For the text-containing cell, return its midpoint in (X, Y) coordinate format. 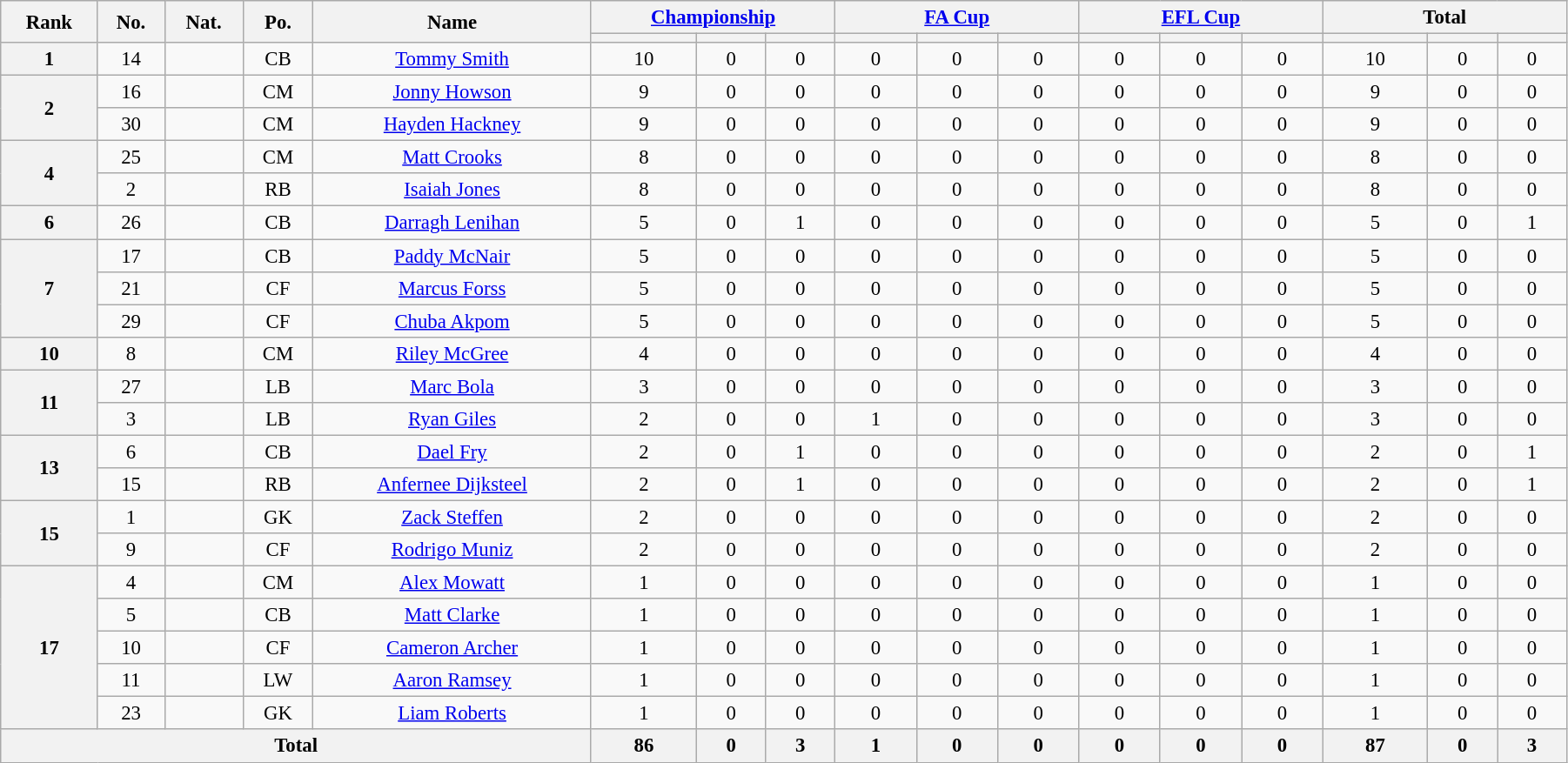
Ryan Giles (452, 419)
Riley McGree (452, 353)
Hayden Hackney (452, 124)
Zack Steffen (452, 517)
Darragh Lenihan (452, 223)
No. (131, 22)
FA Cup (957, 17)
14 (131, 59)
25 (131, 157)
27 (131, 386)
Liam Roberts (452, 713)
Alex Mowatt (452, 583)
Championship (713, 17)
21 (131, 288)
Anfernee Dijksteel (452, 485)
16 (131, 92)
Dael Fry (452, 452)
Paddy McNair (452, 256)
EFL Cup (1201, 17)
Tommy Smith (452, 59)
26 (131, 223)
Isaiah Jones (452, 191)
7 (49, 289)
Matt Crooks (452, 157)
23 (131, 713)
Aaron Ramsey (452, 680)
86 (644, 746)
Jonny Howson (452, 92)
Rodrigo Muniz (452, 550)
Chuba Akpom (452, 321)
Nat. (204, 22)
87 (1375, 746)
30 (131, 124)
Matt Clarke (452, 615)
Marc Bola (452, 386)
Rank (49, 22)
Marcus Forss (452, 288)
Name (452, 22)
29 (131, 321)
LW (278, 680)
13 (49, 468)
Cameron Archer (452, 648)
Po. (278, 22)
